Extract the (X, Y) coordinate from the center of the cell holding the provided text.  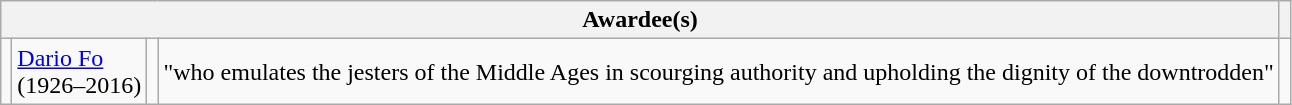
Awardee(s) (640, 20)
Dario Fo(1926–2016) (80, 72)
"who emulates the jesters of the Middle Ages in scourging authority and upholding the dignity of the downtrodden" (718, 72)
